Return the [X, Y] coordinate for the center point of the cell that contains the specified text.  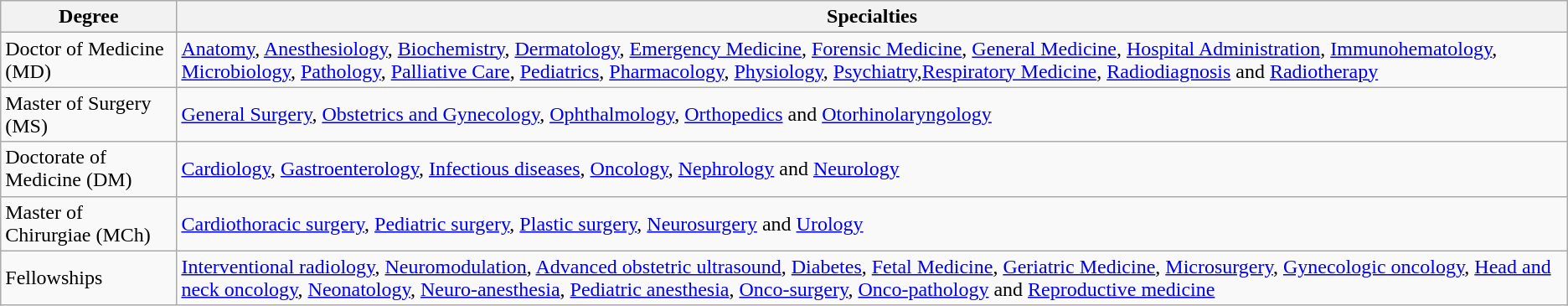
Master of Surgery (MS) [89, 114]
Cardiothoracic surgery, Pediatric surgery, Plastic surgery, Neurosurgery and Urology [872, 223]
Cardiology, Gastroenterology, Infectious diseases, Oncology, Nephrology and Neurology [872, 169]
Doctor of Medicine (MD) [89, 60]
Fellowships [89, 278]
Doctorate of Medicine (DM) [89, 169]
General Surgery, Obstetrics and Gynecology, Ophthalmology, Orthopedics and Otorhinolaryngology [872, 114]
Degree [89, 17]
Specialties [872, 17]
Master of Chirurgiae (MCh) [89, 223]
